Scan for the cell matching the given text and deliver its (X, Y) coordinate at center. 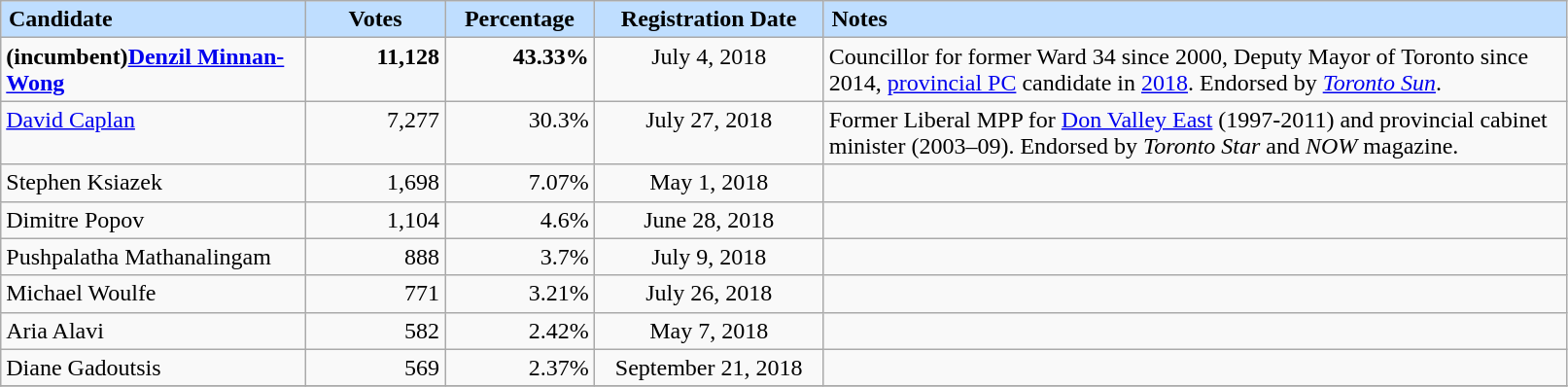
Registration Date (709, 19)
June 28, 2018 (709, 220)
Aria Alavi (154, 331)
7,277 (375, 132)
Dimitre Popov (154, 220)
May 7, 2018 (709, 331)
2.42% (520, 331)
11,128 (375, 70)
1,104 (375, 220)
May 1, 2018 (709, 183)
July 27, 2018 (709, 132)
David Caplan (154, 132)
Councillor for former Ward 34 since 2000, Deputy Mayor of Toronto since 2014, provincial PC candidate in 2018. Endorsed by Toronto Sun. (1195, 70)
569 (375, 368)
1,698 (375, 183)
2.37% (520, 368)
582 (375, 331)
4.6% (520, 220)
3.21% (520, 294)
3.7% (520, 257)
888 (375, 257)
Michael Woulfe (154, 294)
July 9, 2018 (709, 257)
30.3% (520, 132)
43.33% (520, 70)
Candidate (154, 19)
Pushpalatha Mathanalingam (154, 257)
Percentage (520, 19)
Notes (1195, 19)
September 21, 2018 (709, 368)
Stephen Ksiazek (154, 183)
771 (375, 294)
July 26, 2018 (709, 294)
Votes (375, 19)
Diane Gadoutsis (154, 368)
July 4, 2018 (709, 70)
(incumbent)Denzil Minnan-Wong (154, 70)
Former Liberal MPP for Don Valley East (1997-2011) and provincial cabinet minister (2003–09). Endorsed by Toronto Star and NOW magazine. (1195, 132)
7.07% (520, 183)
